Locate the cell with the specified text and output its [X, Y] center coordinate. 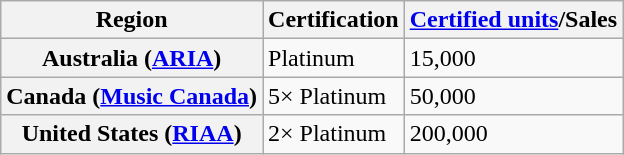
50,000 [513, 96]
Canada (Music Canada) [132, 96]
Certified units/Sales [513, 20]
Region [132, 20]
United States (RIAA) [132, 134]
15,000 [513, 58]
Platinum [334, 58]
5× Platinum [334, 96]
Certification [334, 20]
200,000 [513, 134]
Australia (ARIA) [132, 58]
2× Platinum [334, 134]
